Pinpoint the cell where the given text exists, returning its (X, Y) midpoint coordinate. 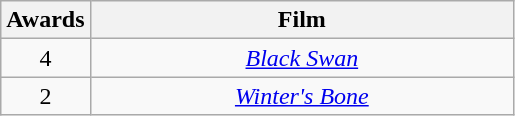
2 (46, 96)
Film (302, 20)
4 (46, 58)
Black Swan (302, 58)
Winter's Bone (302, 96)
Awards (46, 20)
